Capture the cell that displays the provided text and extract its [X, Y] central coordinate. 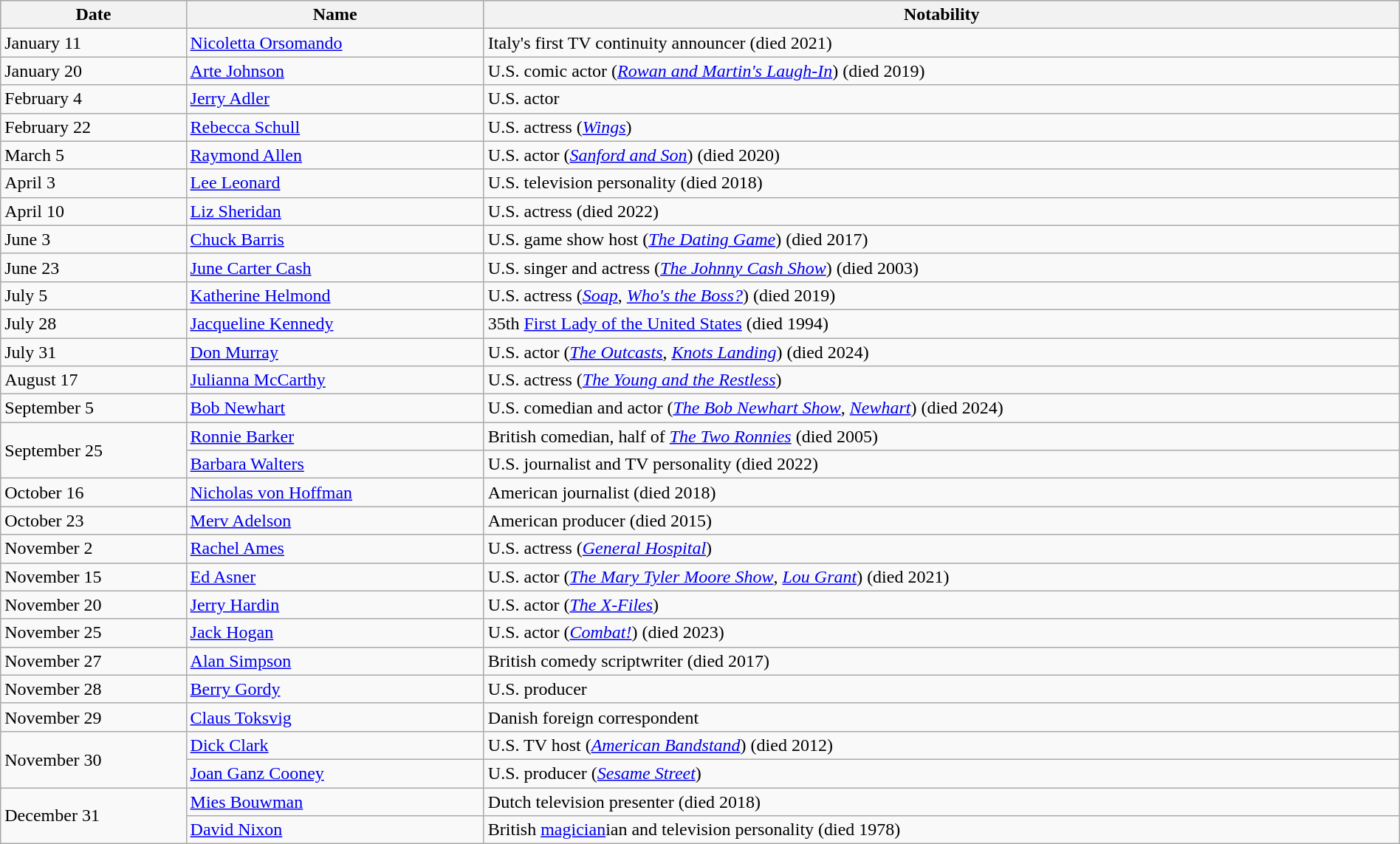
Jerry Adler [335, 99]
June Carter Cash [335, 267]
U.S. actress (died 2022) [941, 211]
November 20 [93, 605]
Liz Sheridan [335, 211]
U.S. actor (Combat!) (died 2023) [941, 633]
January 11 [93, 43]
Date [93, 15]
British comedian, half of The Two Ronnies (died 2005) [941, 436]
Jack Hogan [335, 633]
August 17 [93, 380]
November 29 [93, 717]
Don Murray [335, 352]
November 30 [93, 759]
U.S. actor [941, 99]
November 2 [93, 549]
November 15 [93, 577]
U.S. actress (Wings) [941, 127]
November 25 [93, 633]
U.S. journalist and TV personality (died 2022) [941, 464]
Merv Adelson [335, 521]
September 5 [93, 408]
Italy's first TV continuity announcer (died 2021) [941, 43]
July 5 [93, 295]
June 23 [93, 267]
Berry Gordy [335, 689]
January 20 [93, 71]
Jerry Hardin [335, 605]
November 28 [93, 689]
U.S. actor (The Mary Tyler Moore Show, Lou Grant) (died 2021) [941, 577]
Ed Asner [335, 577]
U.S. comedian and actor (The Bob Newhart Show, Newhart) (died 2024) [941, 408]
U.S. TV host (American Bandstand) (died 2012) [941, 745]
June 3 [93, 239]
Name [335, 15]
Jacqueline Kennedy [335, 323]
U.S. producer [941, 689]
U.S. actress (Soap, Who's the Boss?) (died 2019) [941, 295]
April 3 [93, 183]
Ronnie Barker [335, 436]
February 4 [93, 99]
Dick Clark [335, 745]
Joan Ganz Cooney [335, 773]
Arte Johnson [335, 71]
Chuck Barris [335, 239]
October 23 [93, 521]
British magicianian and television personality (died 1978) [941, 830]
American journalist (died 2018) [941, 493]
American producer (died 2015) [941, 521]
July 31 [93, 352]
U.S. producer (Sesame Street) [941, 773]
Mies Bouwman [335, 801]
Nicoletta Orsomando [335, 43]
Danish foreign correspondent [941, 717]
October 16 [93, 493]
March 5 [93, 155]
Rebecca Schull [335, 127]
Raymond Allen [335, 155]
U.S. actress (General Hospital) [941, 549]
U.S. actor (The Outcasts, Knots Landing) (died 2024) [941, 352]
Lee Leonard [335, 183]
December 31 [93, 815]
September 25 [93, 450]
U.S. game show host (The Dating Game) (died 2017) [941, 239]
Dutch television presenter (died 2018) [941, 801]
February 22 [93, 127]
Notability [941, 15]
Bob Newhart [335, 408]
U.S. comic actor (Rowan and Martin's Laugh-In) (died 2019) [941, 71]
Julianna McCarthy [335, 380]
July 28 [93, 323]
British comedy scriptwriter (died 2017) [941, 661]
U.S. actress (The Young and the Restless) [941, 380]
April 10 [93, 211]
November 27 [93, 661]
U.S. television personality (died 2018) [941, 183]
Nicholas von Hoffman [335, 493]
U.S. singer and actress (The Johnny Cash Show) (died 2003) [941, 267]
Alan Simpson [335, 661]
David Nixon [335, 830]
Claus Toksvig [335, 717]
U.S. actor (Sanford and Son) (died 2020) [941, 155]
Rachel Ames [335, 549]
35th First Lady of the United States (died 1994) [941, 323]
Barbara Walters [335, 464]
U.S. actor (The X-Files) [941, 605]
Katherine Helmond [335, 295]
